Return the [X, Y] coordinate for the center point of the cell that contains the specified text.  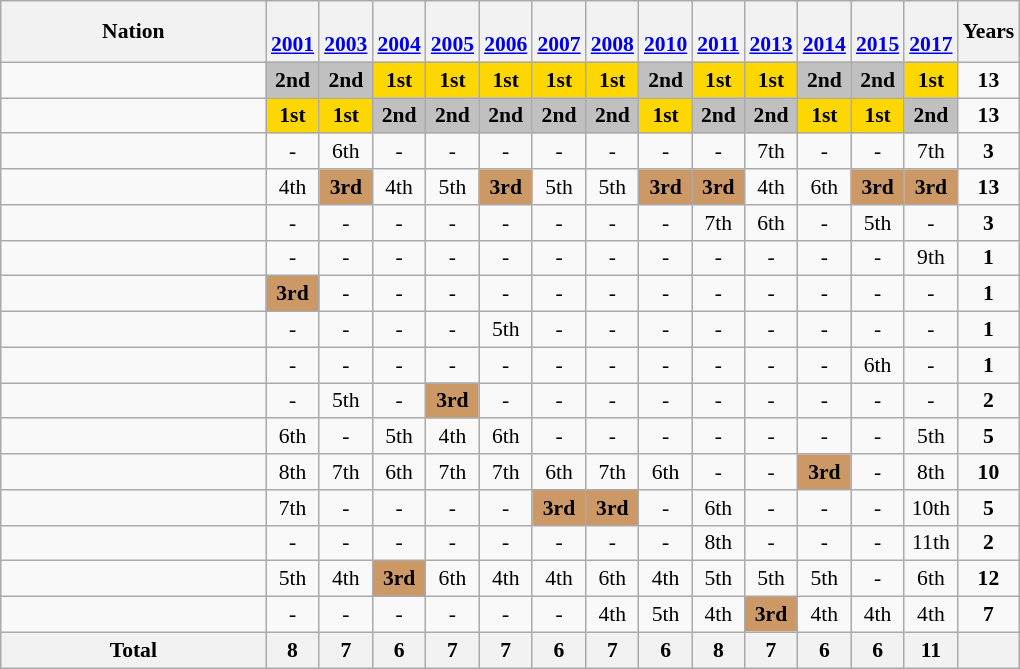
11 [930, 650]
10th [930, 508]
2014 [824, 32]
10 [989, 472]
2005 [452, 32]
2003 [346, 32]
12 [989, 579]
2017 [930, 32]
2010 [666, 32]
Nation [134, 32]
9th [930, 258]
2001 [292, 32]
2013 [770, 32]
2007 [558, 32]
2004 [398, 32]
Years [989, 32]
11th [930, 543]
2011 [718, 32]
Total [134, 650]
2015 [878, 32]
2006 [506, 32]
2008 [612, 32]
